Return the [X, Y] coordinate for the center point of the cell that contains the specified text.  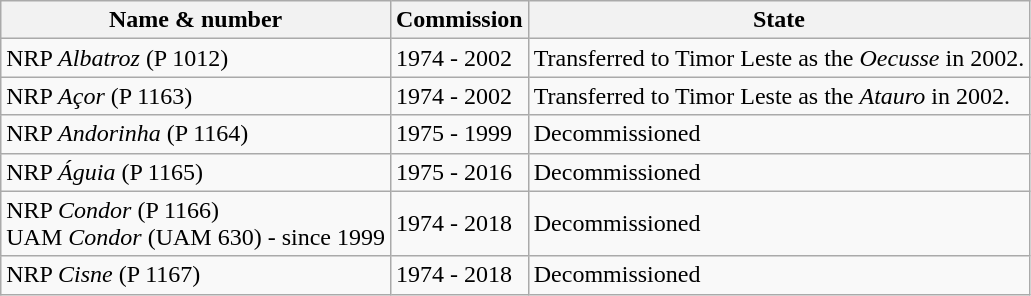
Commission [459, 20]
Transferred to Timor Leste as the Atauro in 2002. [778, 96]
1975 - 1999 [459, 134]
NRP Águia (P 1165) [196, 172]
NRP Condor (P 1166)UAM Condor (UAM 630) - since 1999 [196, 224]
NRP Açor (P 1163) [196, 96]
1975 - 2016 [459, 172]
State [778, 20]
NRP Andorinha (P 1164) [196, 134]
Transferred to Timor Leste as the Oecusse in 2002. [778, 58]
NRP Albatroz (P 1012) [196, 58]
Name & number [196, 20]
NRP Cisne (P 1167) [196, 275]
